Determine the [X, Y] coordinate at the center of the cell enclosing the given text.  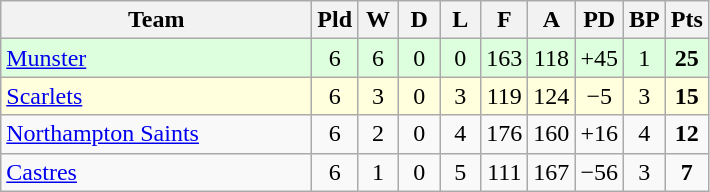
25 [686, 58]
−56 [600, 172]
+16 [600, 134]
7 [686, 172]
F [504, 20]
A [552, 20]
PD [600, 20]
5 [460, 172]
BP [644, 20]
163 [504, 58]
D [420, 20]
12 [686, 134]
119 [504, 96]
118 [552, 58]
−5 [600, 96]
W [378, 20]
Munster [156, 58]
2 [378, 134]
+45 [600, 58]
Castres [156, 172]
Pld [335, 20]
L [460, 20]
160 [552, 134]
Pts [686, 20]
Scarlets [156, 96]
Team [156, 20]
167 [552, 172]
176 [504, 134]
Northampton Saints [156, 134]
111 [504, 172]
124 [552, 96]
15 [686, 96]
